From the cell containing the given text, extract its center point as [X, Y] coordinate. 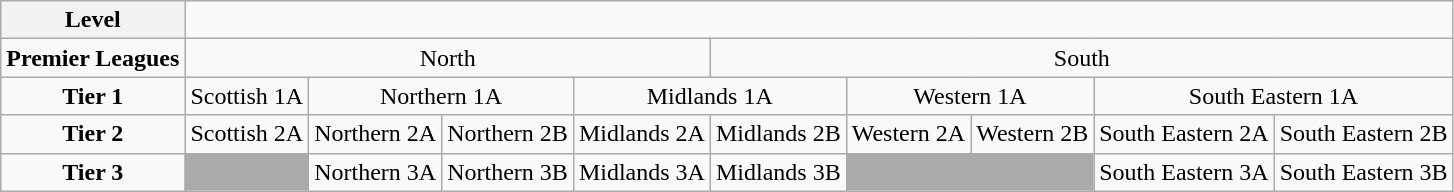
Northern 2B [508, 134]
South Eastern 1A [1274, 96]
Northern 2A [376, 134]
Level [93, 20]
Premier Leagues [93, 58]
Western 1A [970, 96]
Midlands 3B [778, 172]
South Eastern 3B [1364, 172]
South Eastern 2A [1184, 134]
South [1082, 58]
Tier 1 [93, 96]
Northern 3B [508, 172]
South Eastern 2B [1364, 134]
Western 2B [1032, 134]
Tier 3 [93, 172]
Scottish 1A [247, 96]
Northern 1A [442, 96]
Scottish 2A [247, 134]
Midlands 2A [642, 134]
Midlands 3A [642, 172]
Western 2A [908, 134]
Northern 3A [376, 172]
Midlands 1A [710, 96]
South Eastern 3A [1184, 172]
Tier 2 [93, 134]
Midlands 2B [778, 134]
North [448, 58]
